Determine the [X, Y] coordinate at the center of the cell enclosing the given text.  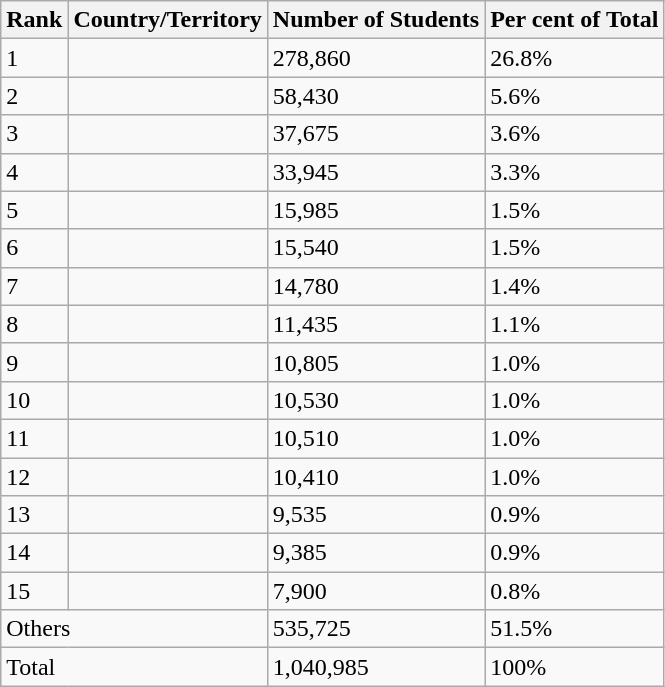
9,535 [376, 515]
10,510 [376, 438]
6 [34, 248]
7,900 [376, 591]
Total [134, 667]
1.4% [574, 286]
100% [574, 667]
4 [34, 172]
Country/Territory [168, 20]
5 [34, 210]
3 [34, 134]
Per cent of Total [574, 20]
9 [34, 362]
3.3% [574, 172]
26.8% [574, 58]
278,860 [376, 58]
51.5% [574, 629]
8 [34, 324]
10,805 [376, 362]
11 [34, 438]
5.6% [574, 96]
7 [34, 286]
14 [34, 553]
15 [34, 591]
10,530 [376, 400]
15,985 [376, 210]
Others [134, 629]
37,675 [376, 134]
535,725 [376, 629]
13 [34, 515]
0.8% [574, 591]
Number of Students [376, 20]
3.6% [574, 134]
15,540 [376, 248]
1 [34, 58]
10 [34, 400]
33,945 [376, 172]
1.1% [574, 324]
14,780 [376, 286]
9,385 [376, 553]
12 [34, 477]
10,410 [376, 477]
Rank [34, 20]
2 [34, 96]
11,435 [376, 324]
1,040,985 [376, 667]
58,430 [376, 96]
